Find where the given text appears and provide that cell's center as (X, Y) coordinate. 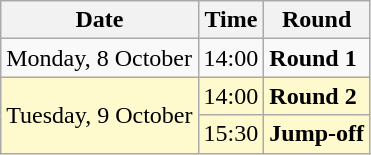
Round 2 (317, 96)
Date (100, 20)
Monday, 8 October (100, 58)
Tuesday, 9 October (100, 115)
Round 1 (317, 58)
15:30 (231, 134)
Jump-off (317, 134)
Round (317, 20)
Time (231, 20)
